Provide the (x, y) coordinate of the cell's center where the given text is located.  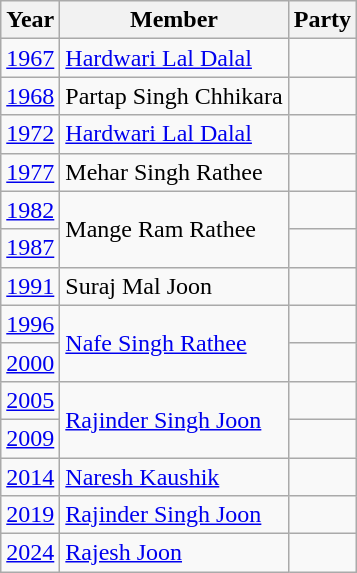
Mehar Singh Rathee (174, 172)
Mange Ram Rathee (174, 229)
2009 (30, 438)
Nafe Singh Rathee (174, 343)
Suraj Mal Joon (174, 286)
1996 (30, 324)
1987 (30, 248)
2019 (30, 515)
1991 (30, 286)
1972 (30, 134)
1968 (30, 96)
Partap Singh Chhikara (174, 96)
Year (30, 20)
2000 (30, 362)
2014 (30, 477)
1982 (30, 210)
2024 (30, 553)
Rajesh Joon (174, 553)
Member (174, 20)
Party (322, 20)
2005 (30, 400)
1977 (30, 172)
Naresh Kaushik (174, 477)
1967 (30, 58)
